Return [x, y] of the center of cell containing provided text 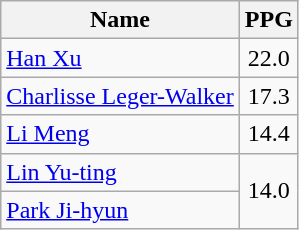
Lin Yu-ting [120, 172]
14.0 [268, 191]
Name [120, 20]
PPG [268, 20]
22.0 [268, 58]
14.4 [268, 134]
Han Xu [120, 58]
Park Ji-hyun [120, 210]
17.3 [268, 96]
Li Meng [120, 134]
Charlisse Leger-Walker [120, 96]
